Search for the cell housing the specified text and yield its (X, Y) center coordinate. 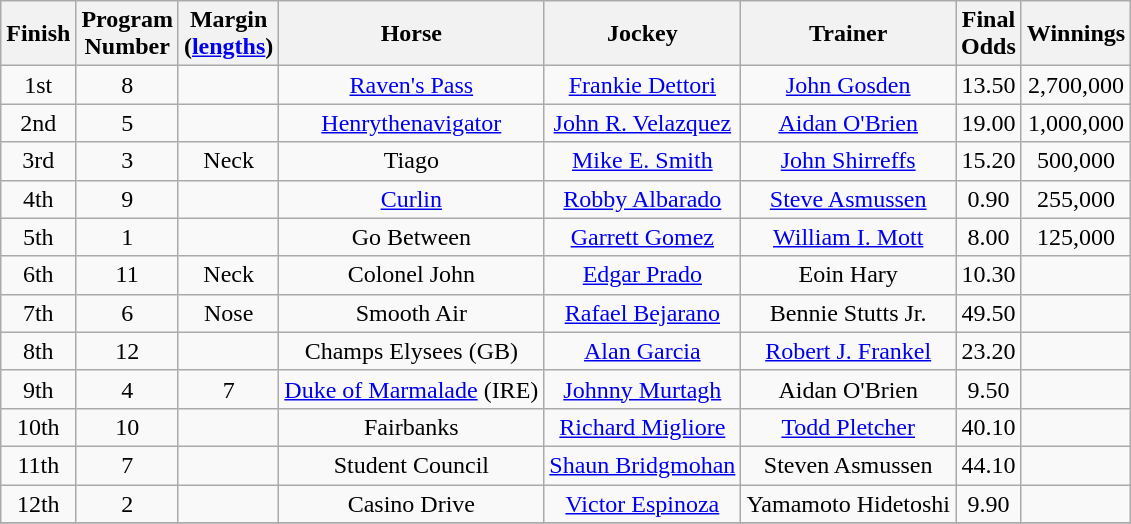
Horse (412, 34)
Robert J. Frankel (848, 351)
John R. Velazquez (642, 123)
5 (128, 123)
19.00 (989, 123)
23.20 (989, 351)
Smooth Air (412, 313)
Shaun Bridgmohan (642, 465)
Finish (38, 34)
11th (38, 465)
Edgar Prado (642, 275)
John Shirreffs (848, 161)
1st (38, 85)
10.30 (989, 275)
Duke of Marmalade (IRE) (412, 389)
5th (38, 237)
1,000,000 (1076, 123)
8th (38, 351)
Steve Asmussen (848, 199)
Bennie Stutts Jr. (848, 313)
44.10 (989, 465)
4 (128, 389)
2 (128, 503)
0.90 (989, 199)
Student Council (412, 465)
Nose (228, 313)
Trainer (848, 34)
12 (128, 351)
Alan Garcia (642, 351)
Colonel John (412, 275)
Steven Asmussen (848, 465)
13.50 (989, 85)
William I. Mott (848, 237)
Raven's Pass (412, 85)
Johnny Murtagh (642, 389)
6 (128, 313)
9.50 (989, 389)
40.10 (989, 427)
Todd Pletcher (848, 427)
Casino Drive (412, 503)
Henrythenavigator (412, 123)
9.90 (989, 503)
Margin(lengths) (228, 34)
Winnings (1076, 34)
Frankie Dettori (642, 85)
255,000 (1076, 199)
4th (38, 199)
Yamamoto Hidetoshi (848, 503)
Curlin (412, 199)
Victor Espinoza (642, 503)
John Gosden (848, 85)
2,700,000 (1076, 85)
125,000 (1076, 237)
Rafael Bejarano (642, 313)
10 (128, 427)
Richard Migliore (642, 427)
Champs Elysees (GB) (412, 351)
Go Between (412, 237)
9th (38, 389)
49.50 (989, 313)
10th (38, 427)
Final Odds (989, 34)
15.20 (989, 161)
Jockey (642, 34)
8.00 (989, 237)
ProgramNumber (128, 34)
Eoin Hary (848, 275)
9 (128, 199)
11 (128, 275)
12th (38, 503)
Mike E. Smith (642, 161)
2nd (38, 123)
1 (128, 237)
8 (128, 85)
Fairbanks (412, 427)
6th (38, 275)
3 (128, 161)
7th (38, 313)
500,000 (1076, 161)
Robby Albarado (642, 199)
Tiago (412, 161)
Garrett Gomez (642, 237)
3rd (38, 161)
